Scan for the cell matching the given text and deliver its (X, Y) coordinate at center. 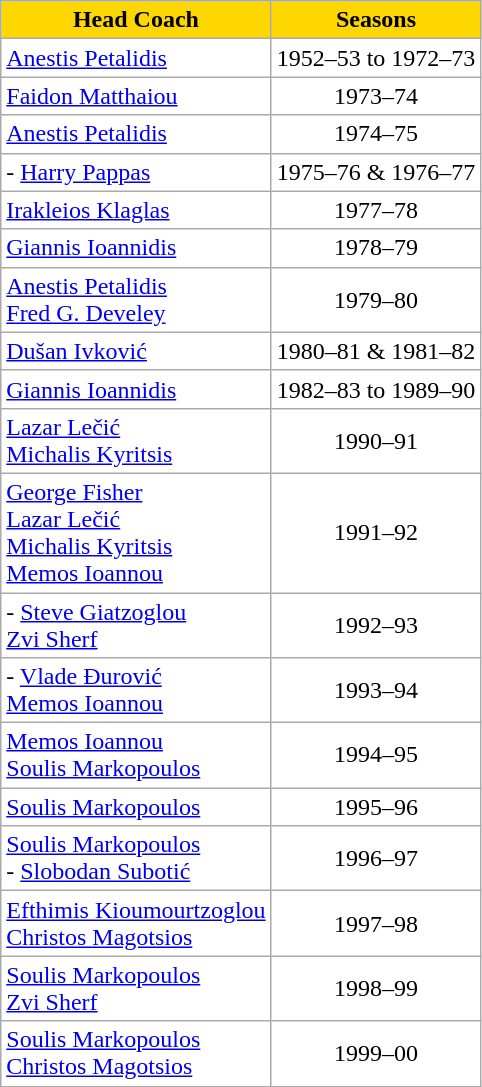
George Fisher Lazar Lečić Michalis Kyritsis Memos Ioannou (136, 532)
Seasons (376, 20)
Soulis Markopoulos Christos Magotsios (136, 1054)
1995–96 (376, 807)
1978–79 (376, 248)
Head Coach (136, 20)
Faidon Matthaiou (136, 96)
1974–75 (376, 134)
Soulis Markopoulos (136, 807)
1999–00 (376, 1054)
Anestis Petalidis Fred G. Develey (136, 300)
Lazar Lečić Michalis Kyritsis (136, 440)
Irakleios Klaglas (136, 210)
- Vlade Đurović Memos Ioannou (136, 690)
1991–92 (376, 532)
Memos Ioannou Soulis Markopoulos (136, 756)
- Steve Giatzoglou Zvi Sherf (136, 624)
1994–95 (376, 756)
1998–99 (376, 988)
1997–98 (376, 924)
1975–76 & 1976–77 (376, 172)
1996–97 (376, 858)
1982–83 to 1989–90 (376, 389)
1992–93 (376, 624)
1973–74 (376, 96)
- Harry Pappas (136, 172)
1993–94 (376, 690)
Soulis Markopoulos- Slobodan Subotić (136, 858)
1979–80 (376, 300)
Soulis Markopoulos Zvi Sherf (136, 988)
Dušan Ivković (136, 351)
1977–78 (376, 210)
1980–81 & 1981–82 (376, 351)
1990–91 (376, 440)
Efthimis Kioumourtzoglou Christos Magotsios (136, 924)
1952–53 to 1972–73 (376, 58)
